Capture the cell that displays the provided text and extract its (x, y) central coordinate. 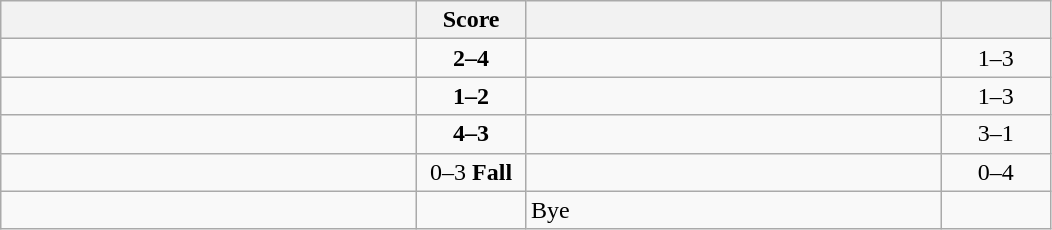
Bye (733, 210)
1–2 (472, 96)
0–3 Fall (472, 172)
4–3 (472, 134)
3–1 (996, 134)
Score (472, 20)
2–4 (472, 58)
0–4 (996, 172)
